Scan for the cell matching the given text and deliver its [x, y] coordinate at center. 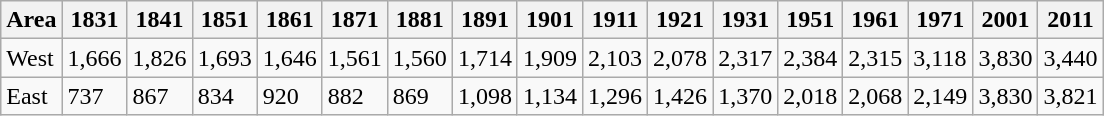
3,821 [1070, 96]
869 [420, 96]
1851 [224, 20]
2,384 [810, 58]
East [32, 96]
2,149 [940, 96]
920 [290, 96]
1861 [290, 20]
1,646 [290, 58]
1,826 [160, 58]
1,909 [550, 58]
1881 [420, 20]
1951 [810, 20]
2,317 [746, 58]
West [32, 58]
1,370 [746, 96]
834 [224, 96]
2001 [1006, 20]
1,426 [680, 96]
1891 [484, 20]
1,134 [550, 96]
1931 [746, 20]
1,561 [354, 58]
1831 [94, 20]
1901 [550, 20]
3,118 [940, 58]
1,560 [420, 58]
1,098 [484, 96]
1,693 [224, 58]
867 [160, 96]
3,440 [1070, 58]
1,296 [616, 96]
1961 [876, 20]
2,078 [680, 58]
737 [94, 96]
1841 [160, 20]
1971 [940, 20]
2011 [1070, 20]
1,666 [94, 58]
2,068 [876, 96]
1,714 [484, 58]
2,103 [616, 58]
2,315 [876, 58]
882 [354, 96]
Area [32, 20]
1871 [354, 20]
2,018 [810, 96]
1911 [616, 20]
1921 [680, 20]
